Search for the cell housing the specified text and yield its (X, Y) center coordinate. 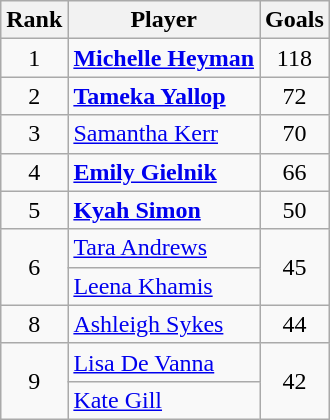
66 (295, 172)
50 (295, 210)
Michelle Heyman (164, 58)
Leena Khamis (164, 286)
Tameka Yallop (164, 96)
4 (34, 172)
Ashleigh Sykes (164, 324)
2 (34, 96)
118 (295, 58)
6 (34, 267)
72 (295, 96)
Kate Gill (164, 400)
Lisa De Vanna (164, 362)
1 (34, 58)
45 (295, 267)
Samantha Kerr (164, 134)
42 (295, 381)
Player (164, 20)
9 (34, 381)
Tara Andrews (164, 248)
Rank (34, 20)
3 (34, 134)
5 (34, 210)
44 (295, 324)
Emily Gielnik (164, 172)
Kyah Simon (164, 210)
8 (34, 324)
Goals (295, 20)
70 (295, 134)
